Return [X, Y] of the center of cell containing provided text 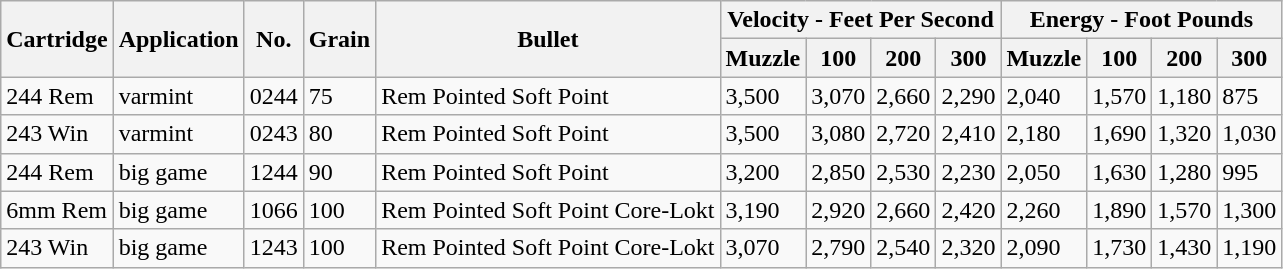
1066 [274, 210]
875 [1250, 96]
1,320 [1184, 134]
2,920 [838, 210]
90 [339, 172]
2,410 [968, 134]
2,320 [968, 248]
0243 [274, 134]
2,040 [1044, 96]
Bullet [548, 39]
2,090 [1044, 248]
2,290 [968, 96]
1,280 [1184, 172]
0244 [274, 96]
Velocity - Feet Per Second [860, 20]
80 [339, 134]
2,540 [904, 248]
2,050 [1044, 172]
1,180 [1184, 96]
2,530 [904, 172]
Grain [339, 39]
1,430 [1184, 248]
1,300 [1250, 210]
2,720 [904, 134]
2,850 [838, 172]
Energy - Foot Pounds [1142, 20]
2,260 [1044, 210]
No. [274, 39]
1243 [274, 248]
1,190 [1250, 248]
75 [339, 96]
2,230 [968, 172]
1,730 [1120, 248]
2,180 [1044, 134]
1244 [274, 172]
2,420 [968, 210]
1,690 [1120, 134]
2,790 [838, 248]
3,080 [838, 134]
6mm Rem [57, 210]
1,630 [1120, 172]
Cartridge [57, 39]
1,890 [1120, 210]
3,190 [763, 210]
Application [178, 39]
995 [1250, 172]
1,030 [1250, 134]
3,200 [763, 172]
